Search for the cell housing the specified text and yield its (x, y) center coordinate. 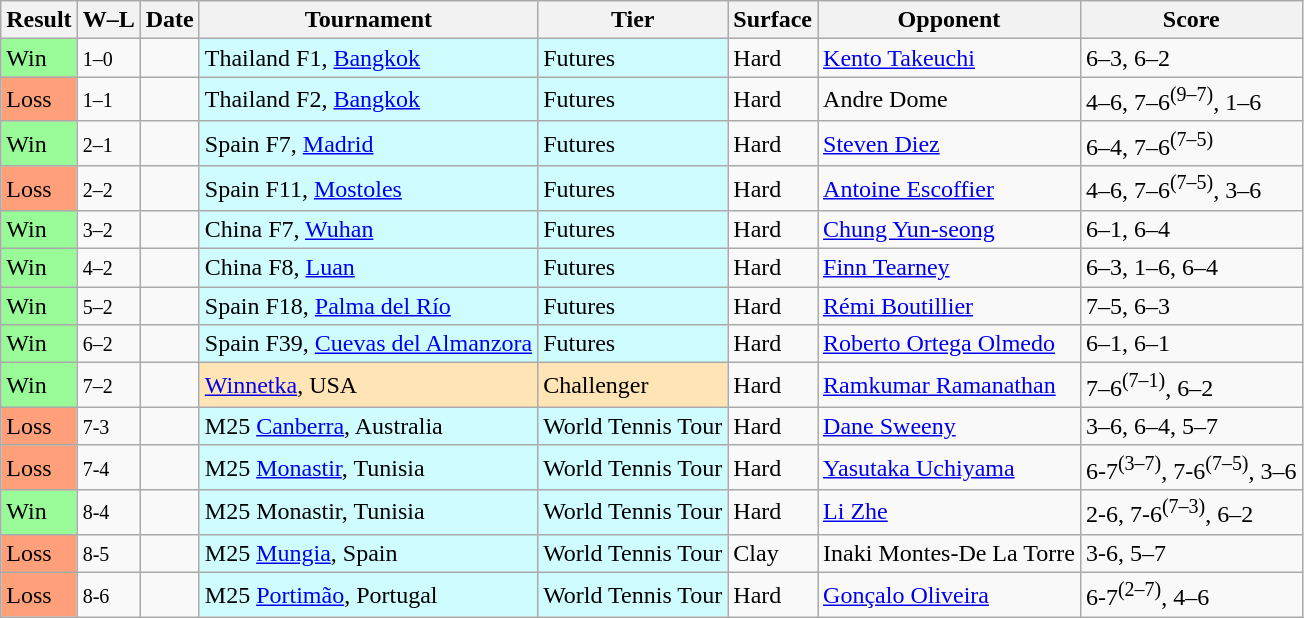
Yasutaka Uchiyama (950, 468)
1–0 (108, 58)
China F8, Luan (368, 268)
2-6, 7-6(7–3), 6–2 (1191, 512)
Gonçalo Oliveira (950, 596)
1–1 (108, 100)
Result (39, 20)
Roberto Ortega Olmedo (950, 344)
7–6(7–1), 6–2 (1191, 386)
Steven Diez (950, 144)
Andre Dome (950, 100)
Tier (633, 20)
4–2 (108, 268)
Spain F39, Cuevas del Almanzora (368, 344)
6–4, 7–6(7–5) (1191, 144)
Clay (773, 554)
7–2 (108, 386)
Date (170, 20)
4–6, 7–6(9–7), 1–6 (1191, 100)
7-3 (108, 426)
Spain F11, Mostoles (368, 188)
6–3, 1–6, 6–4 (1191, 268)
3-6, 5–7 (1191, 554)
M25 Mungia, Spain (368, 554)
4–6, 7–6(7–5), 3–6 (1191, 188)
Kento Takeuchi (950, 58)
2–2 (108, 188)
Antoine Escoffier (950, 188)
3–2 (108, 230)
M25 Canberra, Australia (368, 426)
7-4 (108, 468)
6-7(2–7), 4–6 (1191, 596)
6–1, 6–1 (1191, 344)
5–2 (108, 306)
8-4 (108, 512)
Inaki Montes-De La Torre (950, 554)
M25 Portimão, Portugal (368, 596)
Thailand F1, Bangkok (368, 58)
Li Zhe (950, 512)
China F7, Wuhan (368, 230)
3–6, 6–4, 5–7 (1191, 426)
8-6 (108, 596)
Thailand F2, Bangkok (368, 100)
Dane Sweeny (950, 426)
6–1, 6–4 (1191, 230)
Surface (773, 20)
Score (1191, 20)
Rémi Boutillier (950, 306)
Challenger (633, 386)
6-7(3–7), 7-6(7–5), 3–6 (1191, 468)
Opponent (950, 20)
2–1 (108, 144)
7–5, 6–3 (1191, 306)
Chung Yun-seong (950, 230)
W–L (108, 20)
6–3, 6–2 (1191, 58)
Ramkumar Ramanathan (950, 386)
Winnetka, USA (368, 386)
8-5 (108, 554)
6–2 (108, 344)
Spain F18, Palma del Río (368, 306)
Finn Tearney (950, 268)
Tournament (368, 20)
Spain F7, Madrid (368, 144)
